From the cell containing the given text, extract its center point as (x, y) coordinate. 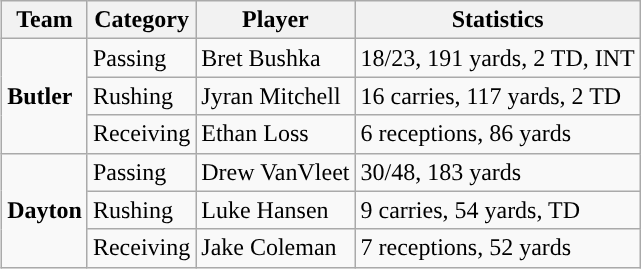
6 receptions, 86 yards (498, 134)
Luke Hansen (276, 210)
Player (276, 20)
Team (45, 20)
Category (141, 20)
Jake Coleman (276, 248)
Butler (45, 96)
30/48, 183 yards (498, 172)
Jyran Mitchell (276, 96)
9 carries, 54 yards, TD (498, 210)
7 receptions, 52 yards (498, 248)
16 carries, 117 yards, 2 TD (498, 96)
Statistics (498, 20)
Ethan Loss (276, 134)
Dayton (45, 210)
Drew VanVleet (276, 172)
Bret Bushka (276, 58)
18/23, 191 yards, 2 TD, INT (498, 58)
